Scan for the cell matching the given text and deliver its (X, Y) coordinate at center. 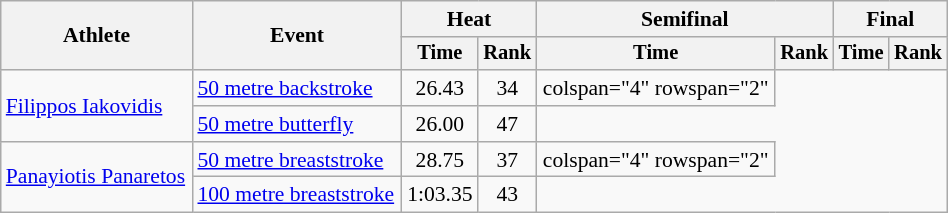
Semifinal (684, 19)
37 (507, 160)
Athlete (97, 36)
26.00 (440, 124)
47 (507, 124)
Filippos Iakovidis (97, 106)
50 metre backstroke (296, 88)
Event (296, 36)
34 (507, 88)
26.43 (440, 88)
50 metre breaststroke (296, 160)
1:03.35 (440, 195)
Heat (470, 19)
Final (890, 19)
43 (507, 195)
Panayiotis Panaretos (97, 178)
28.75 (440, 160)
100 metre breaststroke (296, 195)
50 metre butterfly (296, 124)
